Detect which cell encompasses the target text, then output its [X, Y] center coordinate. 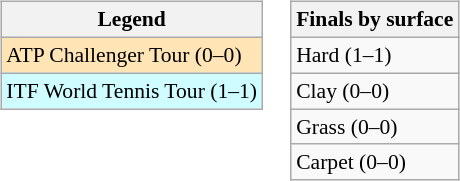
Legend [132, 20]
Hard (1–1) [374, 55]
Clay (0–0) [374, 91]
Carpet (0–0) [374, 162]
Grass (0–0) [374, 127]
Finals by surface [374, 20]
ITF World Tennis Tour (1–1) [132, 91]
ATP Challenger Tour (0–0) [132, 55]
